Provide the [x, y] coordinate of the cell's center where the given text is located.  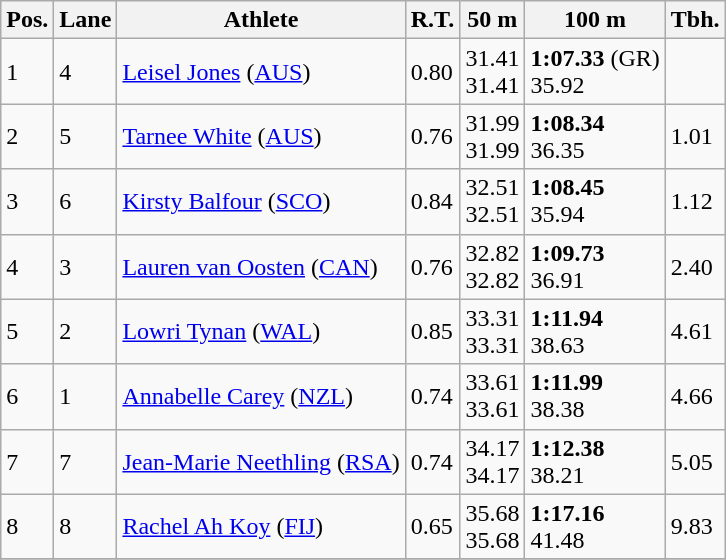
33.3133.31 [492, 332]
Athlete [261, 20]
5.05 [695, 462]
Lauren van Oosten (CAN) [261, 266]
0.85 [432, 332]
31.4131.41 [492, 72]
100 m [595, 20]
32.5132.51 [492, 202]
Lane [86, 20]
Tbh. [695, 20]
1:12.3838.21 [595, 462]
Kirsty Balfour (SCO) [261, 202]
Jean-Marie Neethling (RSA) [261, 462]
1.12 [695, 202]
34.1734.17 [492, 462]
Tarnee White (AUS) [261, 136]
R.T. [432, 20]
Leisel Jones (AUS) [261, 72]
Rachel Ah Koy (FIJ) [261, 526]
0.80 [432, 72]
31.9931.99 [492, 136]
2.40 [695, 266]
50 m [492, 20]
9.83 [695, 526]
1:11.9438.63 [595, 332]
1:08.4535.94 [595, 202]
1.01 [695, 136]
1:07.33 (GR)35.92 [595, 72]
1:09.7336.91 [595, 266]
4.66 [695, 396]
Lowri Tynan (WAL) [261, 332]
33.6133.61 [492, 396]
1:08.3436.35 [595, 136]
32.8232.82 [492, 266]
Annabelle Carey (NZL) [261, 396]
1:11.9938.38 [595, 396]
0.84 [432, 202]
4.61 [695, 332]
0.65 [432, 526]
1:17.1641.48 [595, 526]
Pos. [28, 20]
35.6835.68 [492, 526]
